Extract the [X, Y] coordinate from the center of the cell holding the provided text.  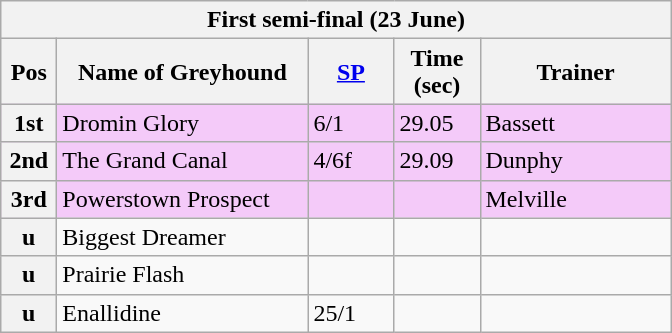
First semi-final (23 June) [336, 20]
Pos [29, 72]
29.09 [437, 161]
3rd [29, 199]
Dromin Glory [182, 123]
29.05 [437, 123]
Trainer [576, 72]
The Grand Canal [182, 161]
Name of Greyhound [182, 72]
Dunphy [576, 161]
2nd [29, 161]
Bassett [576, 123]
Prairie Flash [182, 275]
6/1 [351, 123]
1st [29, 123]
SP [351, 72]
4/6f [351, 161]
Biggest Dreamer [182, 237]
Enallidine [182, 313]
Time (sec) [437, 72]
Powerstown Prospect [182, 199]
Melville [576, 199]
25/1 [351, 313]
